Locate the cell with the specified text and output its (x, y) center coordinate. 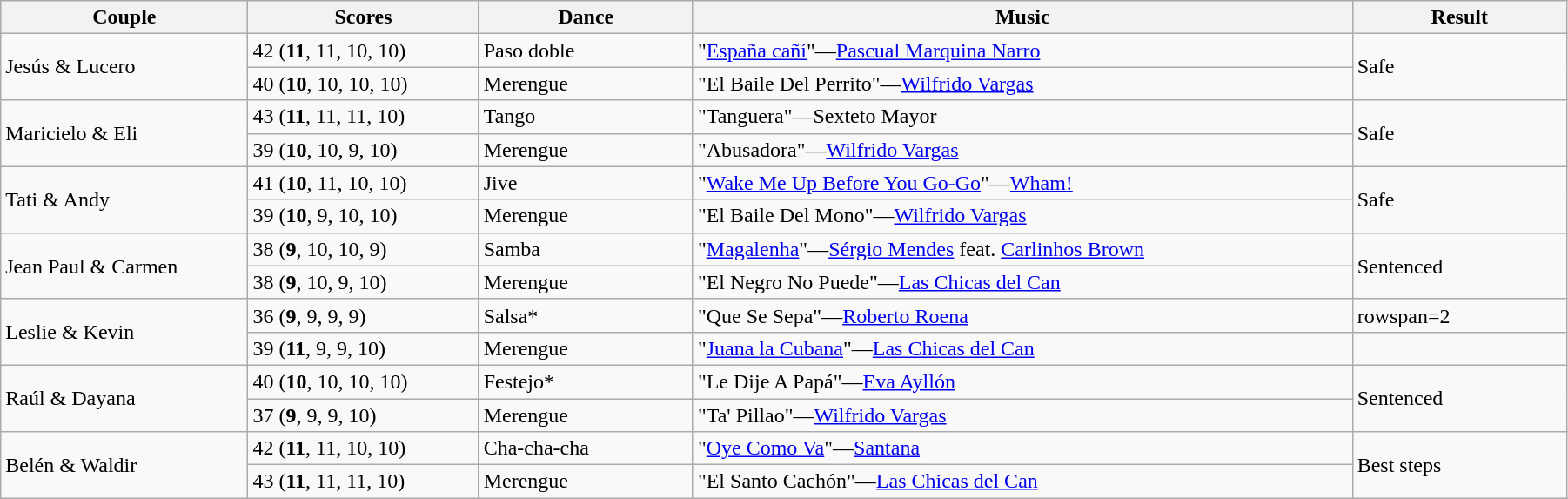
"Oye Como Va"—Santana (1022, 448)
38 (9, 10, 10, 9) (364, 249)
Festejo* (586, 381)
39 (10, 9, 10, 10) (364, 216)
rowspan=2 (1459, 315)
"España cañí"—Pascual Marquina Narro (1022, 51)
"El Negro No Puede"—Las Chicas del Can (1022, 282)
Leslie & Kevin (124, 332)
Cha-cha-cha (586, 448)
"Wake Me Up Before You Go-Go"—Wham! (1022, 183)
Raúl & Dayana (124, 398)
36 (9, 9, 9, 9) (364, 315)
39 (11, 9, 9, 10) (364, 348)
"Juana la Cubana"—Las Chicas del Can (1022, 348)
Jesús & Lucero (124, 67)
"Le Dije A Papá"—Eva Ayllón (1022, 381)
Scores (364, 17)
Belén & Waldir (124, 465)
"Que Se Sepa"—Roberto Roena (1022, 315)
"Magalenha"—Sérgio Mendes feat. Carlinhos Brown (1022, 249)
Dance (586, 17)
"El Santo Cachón"—Las Chicas del Can (1022, 482)
41 (10, 11, 10, 10) (364, 183)
"Ta' Pillao"—Wilfrido Vargas (1022, 415)
"Abusadora"—Wilfrido Vargas (1022, 150)
Maricielo & Eli (124, 133)
Samba (586, 249)
Paso doble (586, 51)
39 (10, 10, 9, 10) (364, 150)
Result (1459, 17)
Couple (124, 17)
Best steps (1459, 465)
Tati & Andy (124, 199)
"El Baile Del Perrito"—Wilfrido Vargas (1022, 84)
Jean Paul & Carmen (124, 266)
"Tanguera"—Sexteto Mayor (1022, 117)
38 (9, 10, 9, 10) (364, 282)
Tango (586, 117)
Salsa* (586, 315)
Music (1022, 17)
Jive (586, 183)
"El Baile Del Mono"—Wilfrido Vargas (1022, 216)
37 (9, 9, 9, 10) (364, 415)
